Identify which cell holds the provided text, then report its (x, y) central coordinate. 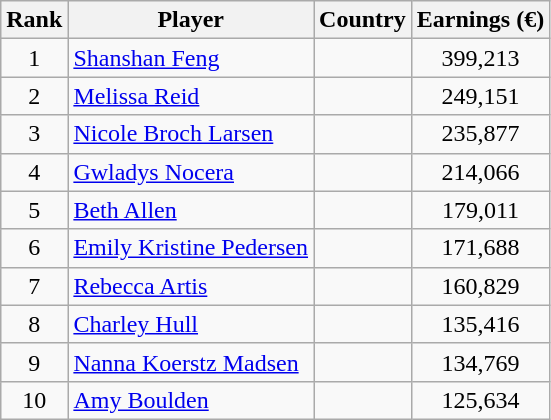
135,416 (480, 324)
Amy Boulden (191, 400)
Earnings (€) (480, 20)
Shanshan Feng (191, 58)
179,011 (480, 210)
Country (363, 20)
2 (34, 96)
249,151 (480, 96)
8 (34, 324)
Player (191, 20)
Gwladys Nocera (191, 172)
6 (34, 248)
160,829 (480, 286)
399,213 (480, 58)
Nicole Broch Larsen (191, 134)
Charley Hull (191, 324)
7 (34, 286)
5 (34, 210)
10 (34, 400)
134,769 (480, 362)
235,877 (480, 134)
9 (34, 362)
Melissa Reid (191, 96)
Emily Kristine Pedersen (191, 248)
4 (34, 172)
Nanna Koerstz Madsen (191, 362)
214,066 (480, 172)
Rank (34, 20)
Beth Allen (191, 210)
125,634 (480, 400)
171,688 (480, 248)
1 (34, 58)
Rebecca Artis (191, 286)
3 (34, 134)
